Locate the cell with the specified text and output its (x, y) center coordinate. 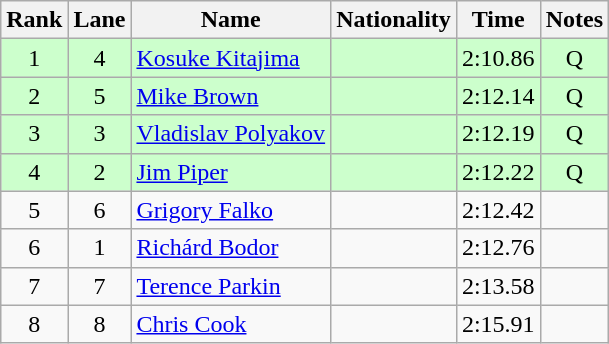
2:12.42 (498, 210)
Nationality (394, 20)
2:12.22 (498, 172)
Jim Piper (231, 172)
2:12.19 (498, 134)
2:12.14 (498, 96)
Rank (34, 20)
Richárd Bodor (231, 248)
Lane (100, 20)
2:13.58 (498, 286)
Chris Cook (231, 324)
Time (498, 20)
2:10.86 (498, 58)
Notes (574, 20)
Terence Parkin (231, 286)
Kosuke Kitajima (231, 58)
2:15.91 (498, 324)
Grigory Falko (231, 210)
Mike Brown (231, 96)
Name (231, 20)
Vladislav Polyakov (231, 134)
2:12.76 (498, 248)
